Pinpoint the cell where the given text exists, returning its [X, Y] midpoint coordinate. 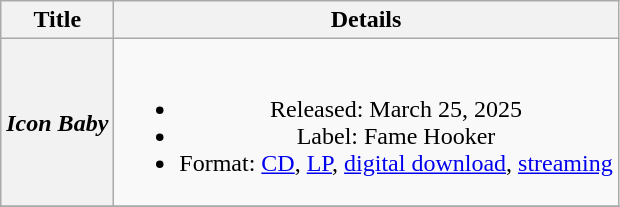
Released: March 25, 2025Label: Fame HookerFormat: CD, LP, digital download, streaming [366, 122]
Details [366, 20]
Icon Baby [58, 122]
Title [58, 20]
